Capture the cell that displays the provided text and extract its [X, Y] central coordinate. 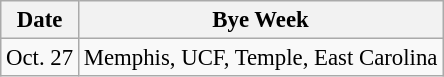
Bye Week [260, 20]
Oct. 27 [40, 58]
Date [40, 20]
Memphis, UCF, Temple, East Carolina [260, 58]
